Search for the cell housing the specified text and yield its [X, Y] center coordinate. 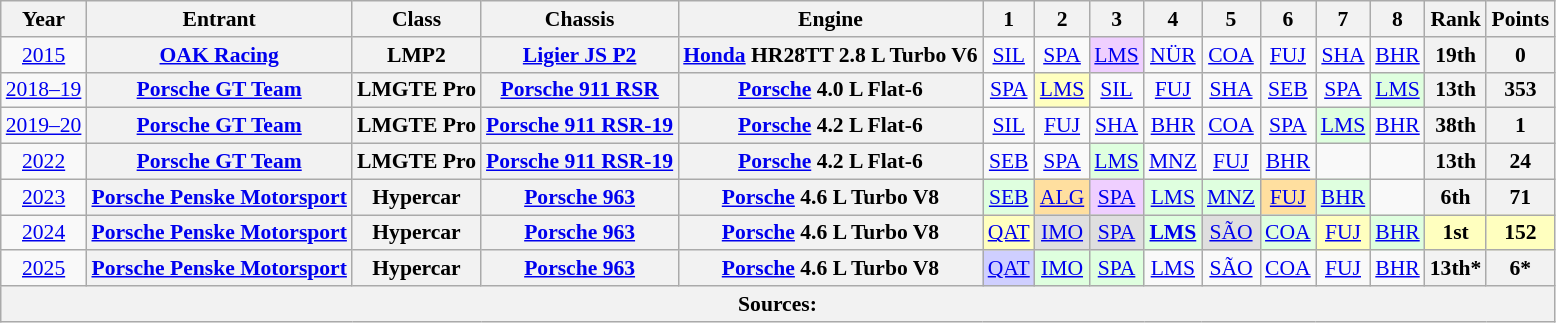
0 [1520, 55]
24 [1520, 162]
ALG [1062, 197]
2018–19 [44, 90]
8 [1398, 19]
Class [416, 19]
Honda HR28TT 2.8 L Turbo V6 [830, 55]
LMP2 [416, 55]
1st [1456, 233]
NÜR [1173, 55]
Year [44, 19]
19th [1456, 55]
6 [1288, 19]
6* [1520, 269]
3 [1116, 19]
2022 [44, 162]
2024 [44, 233]
Points [1520, 19]
Porsche 4.0 L Flat-6 [830, 90]
38th [1456, 126]
353 [1520, 90]
13th* [1456, 269]
2023 [44, 197]
2 [1062, 19]
7 [1344, 19]
2015 [44, 55]
2025 [44, 269]
4 [1173, 19]
Sources: [778, 304]
Rank [1456, 19]
Engine [830, 19]
OAK Racing [219, 55]
6th [1456, 197]
152 [1520, 233]
2019–20 [44, 126]
Entrant [219, 19]
Ligier JS P2 [580, 55]
71 [1520, 197]
Porsche 911 RSR [580, 90]
5 [1231, 19]
Chassis [580, 19]
